Provide the [x, y] coordinate of the cell's center where the given text is located.  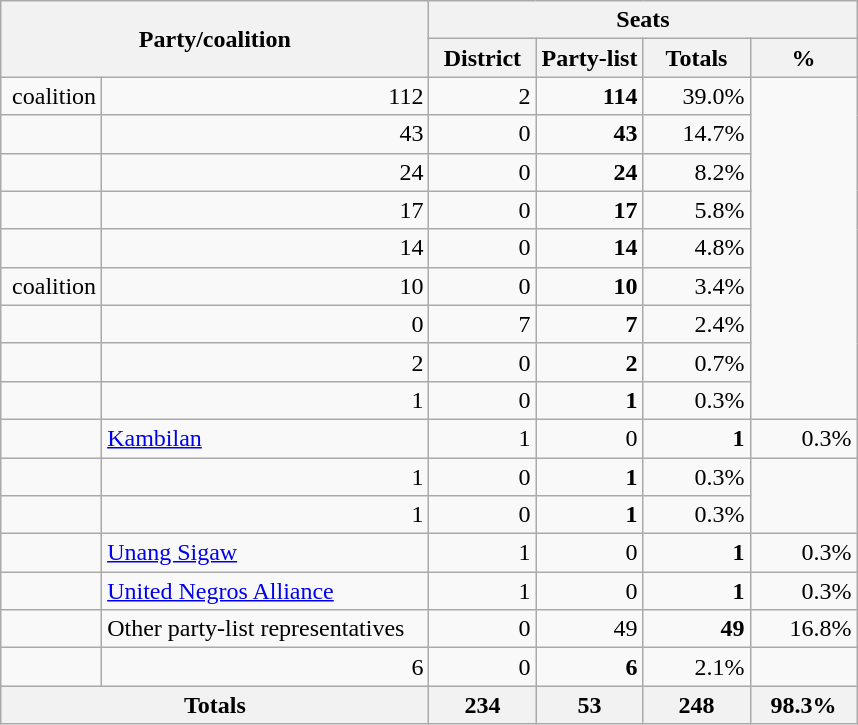
Seats [643, 20]
234 [482, 705]
8.2% [696, 172]
Kambilan [266, 438]
2.1% [696, 667]
Party-list [590, 58]
4.8% [696, 248]
Party/coalition [215, 39]
53 [590, 705]
2.4% [696, 324]
0.7% [696, 362]
District [482, 58]
39.0% [696, 96]
3.4% [696, 286]
United Negros Alliance [266, 591]
% [804, 58]
14.7% [696, 134]
16.8% [804, 629]
Other party-list representatives [266, 629]
114 [590, 96]
5.8% [696, 210]
Unang Sigaw [266, 553]
98.3% [804, 705]
112 [266, 96]
248 [696, 705]
